Extract the [X, Y] coordinate from the center of the cell holding the provided text.  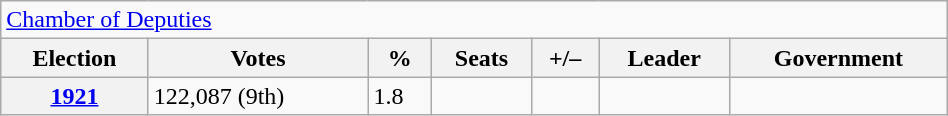
1.8 [400, 96]
1921 [74, 96]
Votes [258, 58]
Government [839, 58]
+/– [564, 58]
Election [74, 58]
% [400, 58]
Seats [482, 58]
122,087 (9th) [258, 96]
Chamber of Deputies [474, 20]
Leader [664, 58]
